Return (x, y) of the center of cell containing provided text 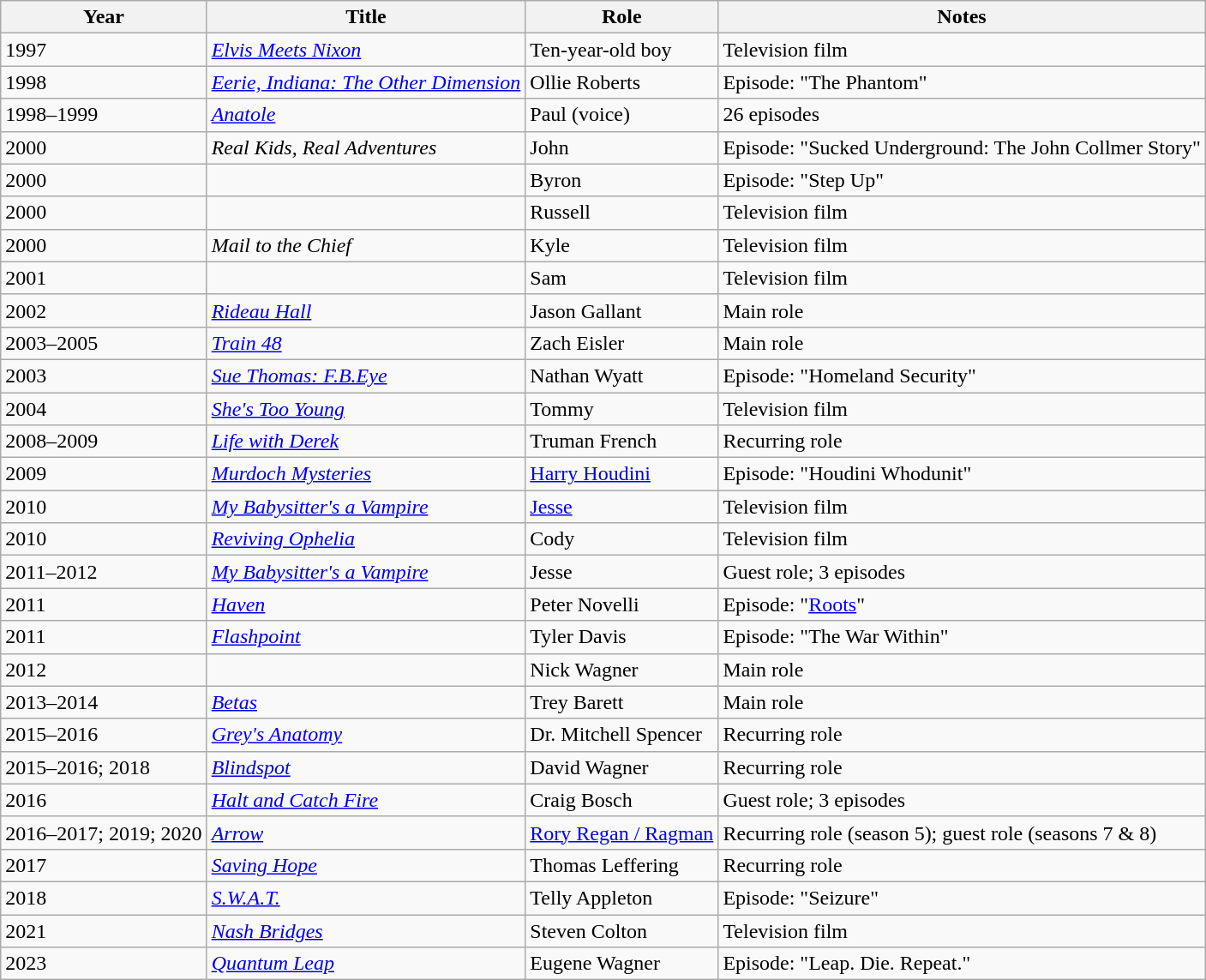
Nathan Wyatt (622, 376)
2017 (104, 865)
2016 (104, 800)
2023 (104, 964)
2004 (104, 409)
Zach Eisler (622, 343)
2003–2005 (104, 343)
Year (104, 17)
Eugene Wagner (622, 964)
2001 (104, 278)
Byron (622, 180)
Quantum Leap (366, 964)
Elvis Meets Nixon (366, 50)
Episode: "Seizure" (962, 898)
Ollie Roberts (622, 82)
Tyler Davis (622, 637)
Role (622, 17)
2012 (104, 670)
Ten-year-old boy (622, 50)
1998 (104, 82)
Rideau Hall (366, 310)
John (622, 147)
Recurring role (season 5); guest role (seasons 7 & 8) (962, 833)
Dr. Mitchell Spencer (622, 735)
2003 (104, 376)
2013–2014 (104, 702)
Sue Thomas: F.B.Eye (366, 376)
Betas (366, 702)
Kyle (622, 245)
She's Too Young (366, 409)
Cody (622, 539)
Saving Hope (366, 865)
S.W.A.T. (366, 898)
2008–2009 (104, 442)
Blindspot (366, 767)
Craig Bosch (622, 800)
Real Kids, Real Adventures (366, 147)
1997 (104, 50)
Halt and Catch Fire (366, 800)
Episode: "Roots" (962, 604)
2016–2017; 2019; 2020 (104, 833)
Thomas Leffering (622, 865)
Life with Derek (366, 442)
Episode: "Sucked Underground: The John Collmer Story" (962, 147)
2021 (104, 930)
Episode: "The War Within" (962, 637)
Episode: "Leap. Die. Repeat." (962, 964)
Harry Houdini (622, 474)
Haven (366, 604)
Tommy (622, 409)
Grey's Anatomy (366, 735)
2015–2016; 2018 (104, 767)
2002 (104, 310)
Episode: "Step Up" (962, 180)
Nick Wagner (622, 670)
Telly Appleton (622, 898)
Russell (622, 213)
Rory Regan / Ragman (622, 833)
2011–2012 (104, 572)
Arrow (366, 833)
Murdoch Mysteries (366, 474)
2015–2016 (104, 735)
Train 48 (366, 343)
26 episodes (962, 115)
Title (366, 17)
Truman French (622, 442)
Paul (voice) (622, 115)
Episode: "Houdini Whodunit" (962, 474)
Eerie, Indiana: The Other Dimension (366, 82)
2009 (104, 474)
Trey Barett (622, 702)
Reviving Ophelia (366, 539)
Peter Novelli (622, 604)
Mail to the Chief (366, 245)
Notes (962, 17)
Sam (622, 278)
Jason Gallant (622, 310)
Episode: "The Phantom" (962, 82)
Steven Colton (622, 930)
Episode: "Homeland Security" (962, 376)
David Wagner (622, 767)
2018 (104, 898)
Flashpoint (366, 637)
Nash Bridges (366, 930)
Anatole (366, 115)
1998–1999 (104, 115)
